Capture the cell that displays the provided text and extract its [x, y] central coordinate. 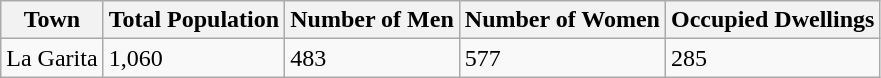
Total Population [194, 20]
Number of Men [372, 20]
La Garita [52, 58]
483 [372, 58]
Occupied Dwellings [772, 20]
Town [52, 20]
1,060 [194, 58]
Number of Women [562, 20]
285 [772, 58]
577 [562, 58]
